Detect which cell encompasses the target text, then output its [x, y] center coordinate. 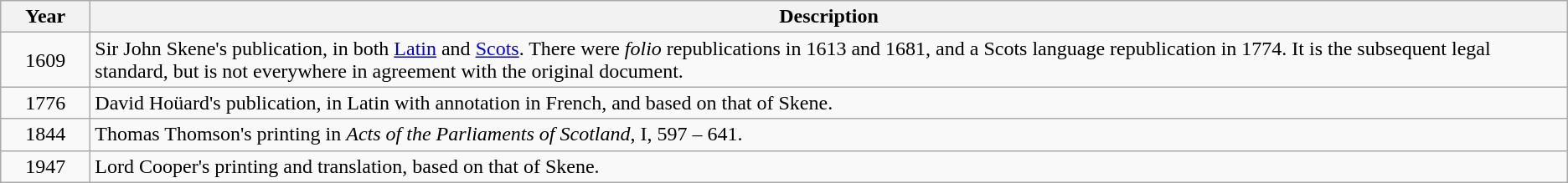
Thomas Thomson's printing in Acts of the Parliaments of Scotland, I, 597 – 641. [829, 135]
Description [829, 17]
1776 [45, 103]
1947 [45, 166]
1844 [45, 135]
Lord Cooper's printing and translation, based on that of Skene. [829, 166]
David Hoüard's publication, in Latin with annotation in French, and based on that of Skene. [829, 103]
Year [45, 17]
1609 [45, 60]
